Scan for the cell matching the given text and deliver its (x, y) coordinate at center. 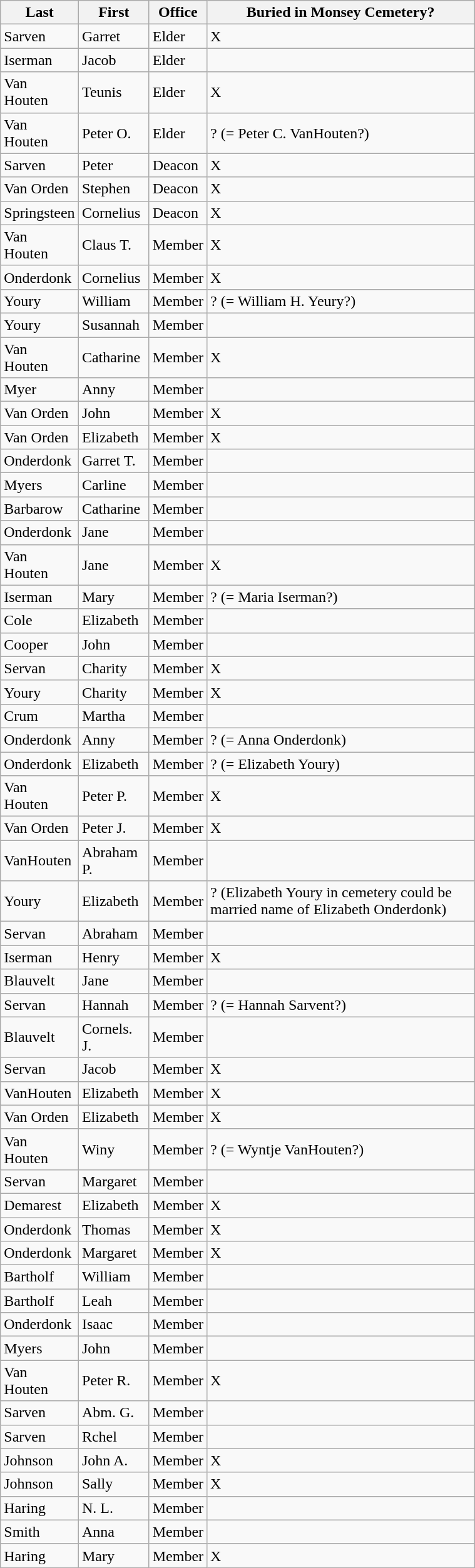
First (114, 13)
? (Elizabeth Youry in cemetery could be married name of Elizabeth Onderdonk) (340, 901)
Anna (114, 1532)
Crum (40, 716)
Susannah (114, 325)
Isaac (114, 1325)
? (= Maria Iserman?) (340, 597)
Martha (114, 716)
Teunis (114, 93)
Henry (114, 957)
? (= William H. Yeury?) (340, 301)
Garret T. (114, 461)
Abm. G. (114, 1413)
Claus T. (114, 245)
Garret (114, 36)
Smith (40, 1532)
Cole (40, 621)
Leah (114, 1301)
? (= Hannah Sarvent?) (340, 1005)
Demarest (40, 1205)
Buried in Monsey Cemetery? (340, 13)
Last (40, 13)
Stephen (114, 189)
Sally (114, 1484)
? (= Anna Onderdonk) (340, 740)
Hannah (114, 1005)
? (= Peter C. VanHouten?) (340, 133)
Peter O. (114, 133)
Peter P. (114, 796)
Barbarow (40, 509)
Office (178, 13)
Carline (114, 485)
Peter (114, 165)
Winy (114, 1149)
Cooper (40, 644)
Springsteen (40, 213)
Rchel (114, 1437)
Cornels. J. (114, 1037)
Peter J. (114, 828)
? (= Wyntje VanHouten?) (340, 1149)
Myer (40, 390)
? (= Elizabeth Youry) (340, 764)
Abraham P. (114, 861)
Peter R. (114, 1380)
Abraham (114, 934)
N. L. (114, 1508)
John A. (114, 1460)
Thomas (114, 1229)
